Detect which cell encompasses the target text, then output its (x, y) center coordinate. 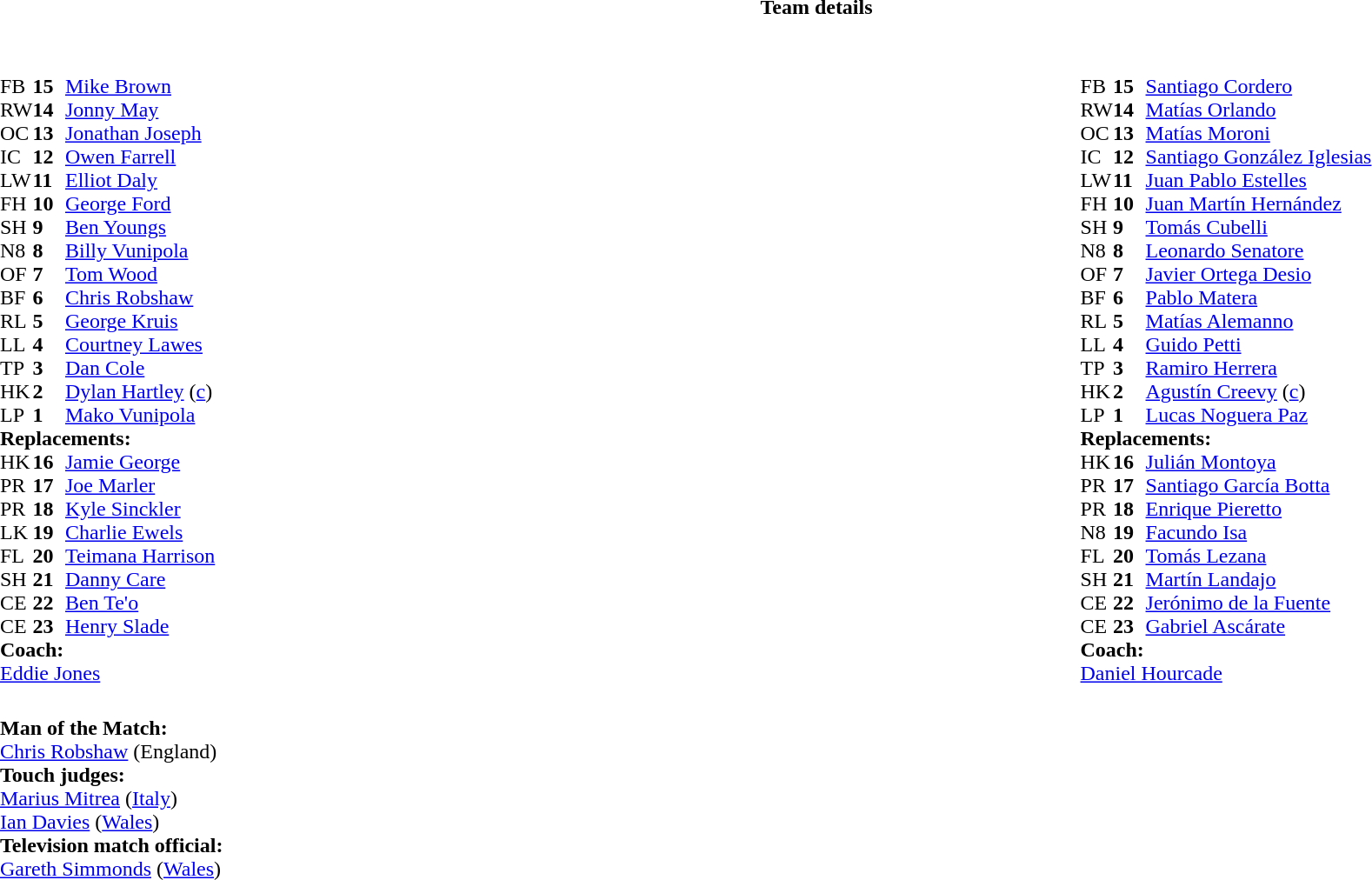
Lucas Noguera Paz (1259, 416)
Kyle Sinckler (140, 510)
Tom Wood (140, 275)
Teimana Harrison (140, 557)
Jonny May (140, 110)
Gabriel Ascárate (1259, 626)
Courtney Lawes (140, 344)
George Ford (140, 203)
Guido Petti (1259, 344)
Elliot Daly (140, 181)
Facundo Isa (1259, 532)
Jonathan Joseph (140, 134)
Charlie Ewels (140, 532)
Dylan Hartley (c) (140, 391)
Ramiro Herrera (1259, 369)
Matías Moroni (1259, 134)
Eddie Jones (108, 673)
Juan Pablo Estelles (1259, 181)
Ben Te'o (140, 603)
Pablo Matera (1259, 297)
Santiago Cordero (1259, 87)
Mako Vunipola (140, 416)
Dan Cole (140, 369)
Mike Brown (140, 87)
Jamie George (140, 463)
Agustín Creevy (c) (1259, 391)
Santiago García Botta (1259, 485)
Enrique Pieretto (1259, 510)
Owen Farrell (140, 157)
Henry Slade (140, 626)
Joe Marler (140, 485)
Martín Landajo (1259, 579)
Juan Martín Hernández (1259, 203)
Javier Ortega Desio (1259, 275)
Tomás Lezana (1259, 557)
Chris Robshaw (140, 297)
Tomás Cubelli (1259, 228)
Danny Care (140, 579)
Santiago González Iglesias (1259, 157)
Billy Vunipola (140, 250)
LK (17, 532)
Matías Orlando (1259, 110)
Julián Montoya (1259, 463)
Ben Youngs (140, 228)
Leonardo Senatore (1259, 250)
Daniel Hourcade (1226, 673)
Jerónimo de la Fuente (1259, 603)
George Kruis (140, 322)
Matías Alemanno (1259, 322)
